Extract the (X, Y) coordinate from the center of the cell holding the provided text.  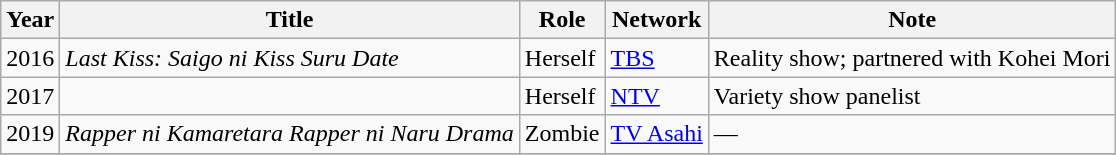
2019 (30, 134)
Zombie (562, 134)
Variety show panelist (912, 96)
Rapper ni Kamaretara Rapper ni Naru Drama (290, 134)
NTV (656, 96)
— (912, 134)
2016 (30, 58)
2017 (30, 96)
Year (30, 20)
TV Asahi (656, 134)
TBS (656, 58)
Last Kiss: Saigo ni Kiss Suru Date (290, 58)
Network (656, 20)
Title (290, 20)
Role (562, 20)
Note (912, 20)
Reality show; partnered with Kohei Mori (912, 58)
